For the text-containing cell, return its midpoint in [x, y] coordinate format. 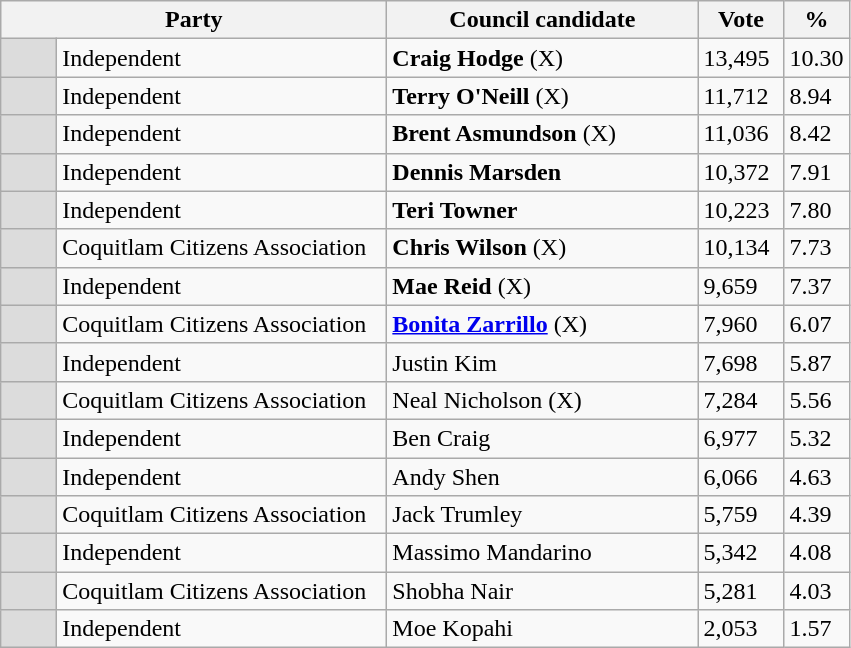
7.91 [816, 172]
4.63 [816, 477]
11,712 [741, 96]
4.39 [816, 515]
5,342 [741, 553]
4.08 [816, 553]
Craig Hodge (X) [542, 58]
10.30 [816, 58]
Shobha Nair [542, 591]
% [816, 20]
13,495 [741, 58]
Brent Asmundson (X) [542, 134]
6,066 [741, 477]
6.07 [816, 324]
6,977 [741, 438]
8.94 [816, 96]
5.87 [816, 362]
Dennis Marsden [542, 172]
10,134 [741, 248]
5,759 [741, 515]
7,960 [741, 324]
Andy Shen [542, 477]
Ben Craig [542, 438]
Chris Wilson (X) [542, 248]
8.42 [816, 134]
5.56 [816, 400]
Justin Kim [542, 362]
1.57 [816, 629]
Terry O'Neill (X) [542, 96]
Teri Towner [542, 210]
2,053 [741, 629]
Party [194, 20]
10,372 [741, 172]
4.03 [816, 591]
7,698 [741, 362]
7.73 [816, 248]
9,659 [741, 286]
5,281 [741, 591]
10,223 [741, 210]
5.32 [816, 438]
Moe Kopahi [542, 629]
Mae Reid (X) [542, 286]
Council candidate [542, 20]
7,284 [741, 400]
Vote [741, 20]
Bonita Zarrillo (X) [542, 324]
Jack Trumley [542, 515]
Neal Nicholson (X) [542, 400]
7.37 [816, 286]
Massimo Mandarino [542, 553]
7.80 [816, 210]
11,036 [741, 134]
